Search for the cell housing the specified text and yield its (X, Y) center coordinate. 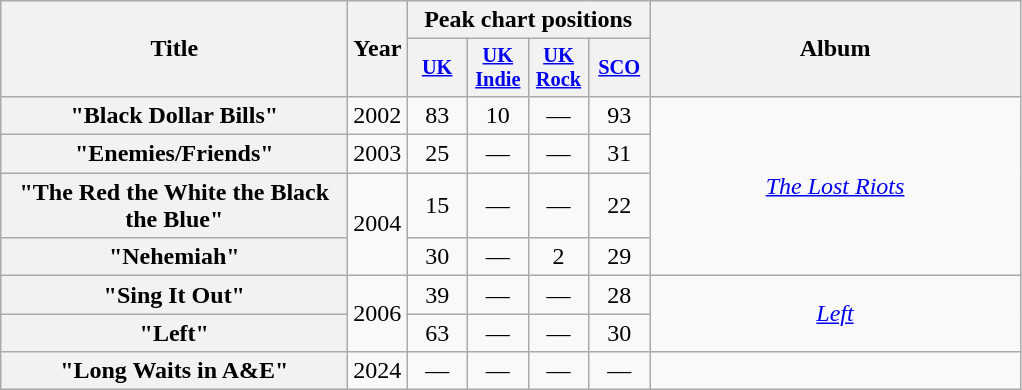
Peak chart positions (528, 20)
31 (620, 154)
93 (620, 115)
UKIndie (498, 68)
29 (620, 257)
25 (438, 154)
"Nehemiah" (174, 257)
83 (438, 115)
2004 (378, 224)
"The Red the White the Black the Blue" (174, 206)
"Long Waits in A&E" (174, 371)
Year (378, 49)
SCO (620, 68)
Title (174, 49)
"Left" (174, 333)
39 (438, 295)
Left (836, 314)
UK (438, 68)
63 (438, 333)
"Black Dollar Bills" (174, 115)
28 (620, 295)
2 (558, 257)
2002 (378, 115)
Album (836, 49)
10 (498, 115)
15 (438, 206)
UKRock (558, 68)
22 (620, 206)
"Enemies/Friends" (174, 154)
2006 (378, 314)
2024 (378, 371)
"Sing It Out" (174, 295)
2003 (378, 154)
The Lost Riots (836, 186)
